Identify which cell holds the provided text, then report its (x, y) central coordinate. 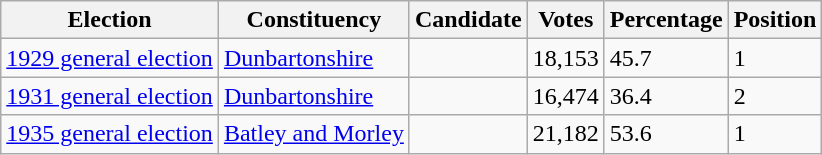
1935 general election (110, 134)
53.6 (666, 134)
1929 general election (110, 58)
1931 general election (110, 96)
16,474 (566, 96)
Percentage (666, 20)
Election (110, 20)
18,153 (566, 58)
Candidate (468, 20)
2 (775, 96)
36.4 (666, 96)
Constituency (314, 20)
Position (775, 20)
Votes (566, 20)
21,182 (566, 134)
45.7 (666, 58)
Batley and Morley (314, 134)
